Identify which cell holds the provided text, then report its [X, Y] central coordinate. 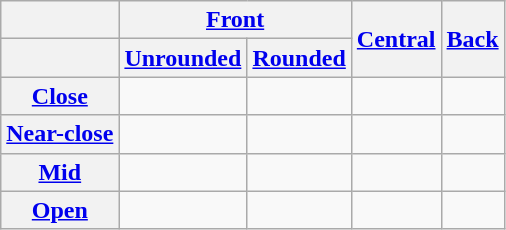
Near-close [60, 134]
Open [60, 210]
Mid [60, 172]
Back [472, 39]
Central [396, 39]
Unrounded [183, 58]
Close [60, 96]
Rounded [299, 58]
Front [235, 20]
